Capture the cell that displays the provided text and extract its (X, Y) central coordinate. 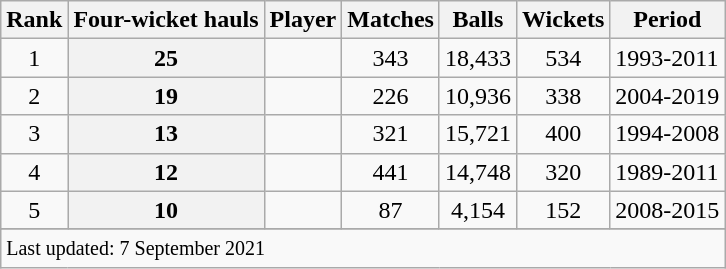
Rank (34, 20)
5 (34, 210)
Wickets (562, 20)
87 (391, 210)
Matches (391, 20)
15,721 (478, 134)
25 (166, 58)
3 (34, 134)
2008-2015 (668, 210)
Player (303, 20)
10 (166, 210)
Balls (478, 20)
Period (668, 20)
343 (391, 58)
152 (562, 210)
1994-2008 (668, 134)
19 (166, 96)
1993-2011 (668, 58)
320 (562, 172)
441 (391, 172)
2004-2019 (668, 96)
1989-2011 (668, 172)
18,433 (478, 58)
2 (34, 96)
534 (562, 58)
321 (391, 134)
Last updated: 7 September 2021 (363, 248)
338 (562, 96)
4,154 (478, 210)
13 (166, 134)
400 (562, 134)
12 (166, 172)
226 (391, 96)
10,936 (478, 96)
Four-wicket hauls (166, 20)
1 (34, 58)
14,748 (478, 172)
4 (34, 172)
